Find where the given text appears and provide that cell's center as [X, Y] coordinate. 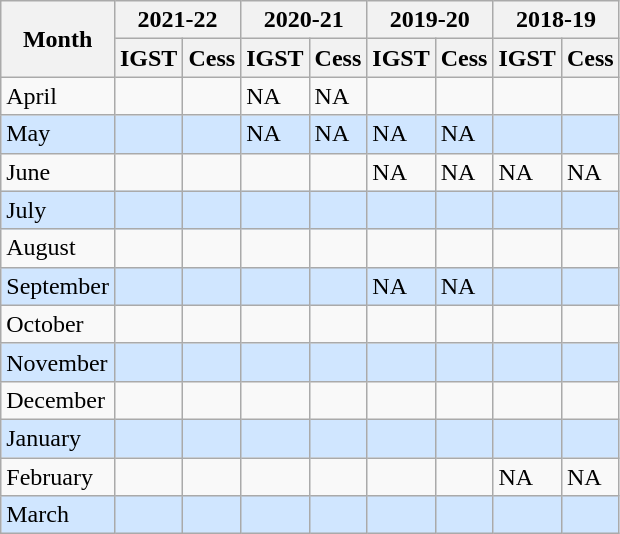
February [58, 477]
January [58, 438]
2019-20 [430, 20]
September [58, 286]
2021-22 [177, 20]
2020-21 [304, 20]
March [58, 515]
June [58, 172]
May [58, 134]
Month [58, 39]
July [58, 210]
2018-19 [556, 20]
August [58, 248]
December [58, 400]
April [58, 96]
November [58, 362]
October [58, 324]
